Return the [x, y] coordinate for the center point of the cell that contains the specified text.  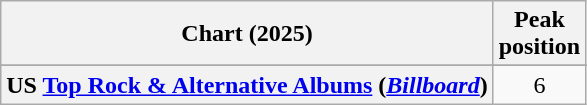
US Top Rock & Alternative Albums (Billboard) [247, 85]
Chart (2025) [247, 34]
6 [539, 85]
Peakposition [539, 34]
